Determine the (X, Y) coordinate at the center of the cell enclosing the given text.  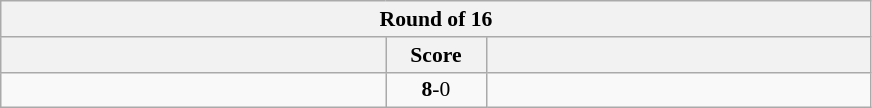
Round of 16 (436, 19)
8-0 (436, 90)
Score (436, 55)
